Capture the cell that displays the provided text and extract its [x, y] central coordinate. 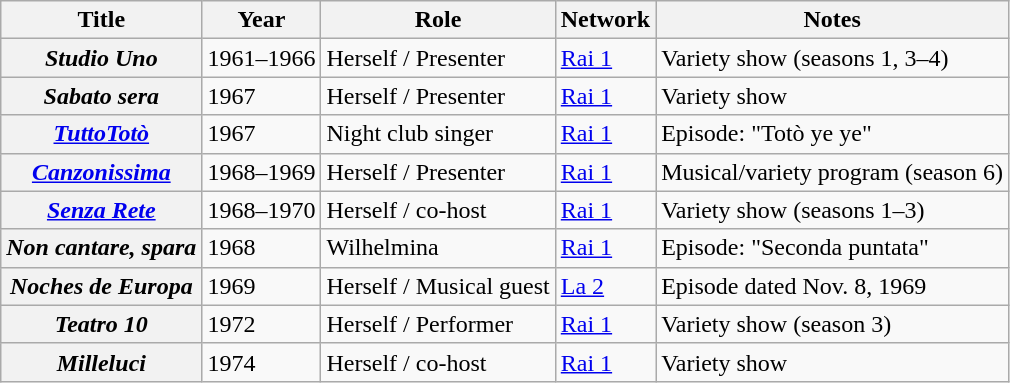
1969 [262, 286]
La 2 [605, 286]
Episode: "Seconda puntata" [832, 248]
Variety show (seasons 1–3) [832, 210]
Canzonissima [102, 172]
Title [102, 20]
Milleluci [102, 362]
Studio Uno [102, 58]
1968–1970 [262, 210]
Year [262, 20]
1972 [262, 324]
Non cantare, spara [102, 248]
Noches de Europa [102, 286]
Night club singer [438, 134]
Teatro 10 [102, 324]
1968–1969 [262, 172]
1974 [262, 362]
Wilhelmina [438, 248]
Musical/variety program (season 6) [832, 172]
Network [605, 20]
Sabato sera [102, 96]
Variety show (season 3) [832, 324]
Role [438, 20]
1968 [262, 248]
1961–1966 [262, 58]
Herself / Musical guest [438, 286]
TuttoTotò [102, 134]
Variety show (seasons 1, 3–4) [832, 58]
Episode: "Totò ye ye" [832, 134]
Herself / Performer [438, 324]
Episode dated Nov. 8, 1969 [832, 286]
Senza Rete [102, 210]
Notes [832, 20]
